Determine the [X, Y] coordinate at the center of the cell enclosing the given text.  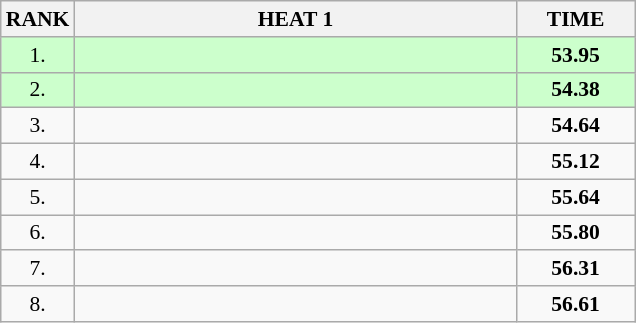
54.38 [576, 90]
55.80 [576, 233]
1. [38, 55]
3. [38, 126]
RANK [38, 19]
HEAT 1 [295, 19]
5. [38, 197]
TIME [576, 19]
56.61 [576, 304]
54.64 [576, 126]
8. [38, 304]
55.64 [576, 197]
7. [38, 269]
56.31 [576, 269]
53.95 [576, 55]
6. [38, 233]
4. [38, 162]
2. [38, 90]
55.12 [576, 162]
